Detect which cell encompasses the target text, then output its (X, Y) center coordinate. 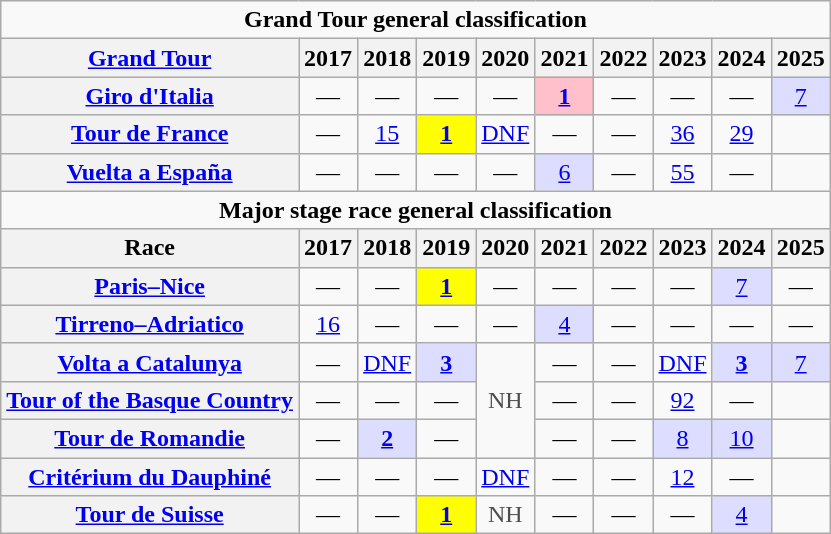
Giro d'Italia (150, 96)
55 (682, 172)
Grand Tour general classification (416, 20)
Tour de Suisse (150, 515)
29 (742, 134)
Major stage race general classification (416, 210)
6 (564, 172)
15 (388, 134)
Grand Tour (150, 58)
Vuelta a España (150, 172)
Tirreno–Adriatico (150, 324)
Critérium du Dauphiné (150, 477)
2 (388, 438)
Tour de Romandie (150, 438)
92 (682, 400)
36 (682, 134)
Tour de France (150, 134)
Tour of the Basque Country (150, 400)
Race (150, 248)
10 (742, 438)
Volta a Catalunya (150, 362)
Paris–Nice (150, 286)
12 (682, 477)
8 (682, 438)
16 (328, 324)
